Return the [X, Y] coordinate for the center point of the cell that contains the specified text.  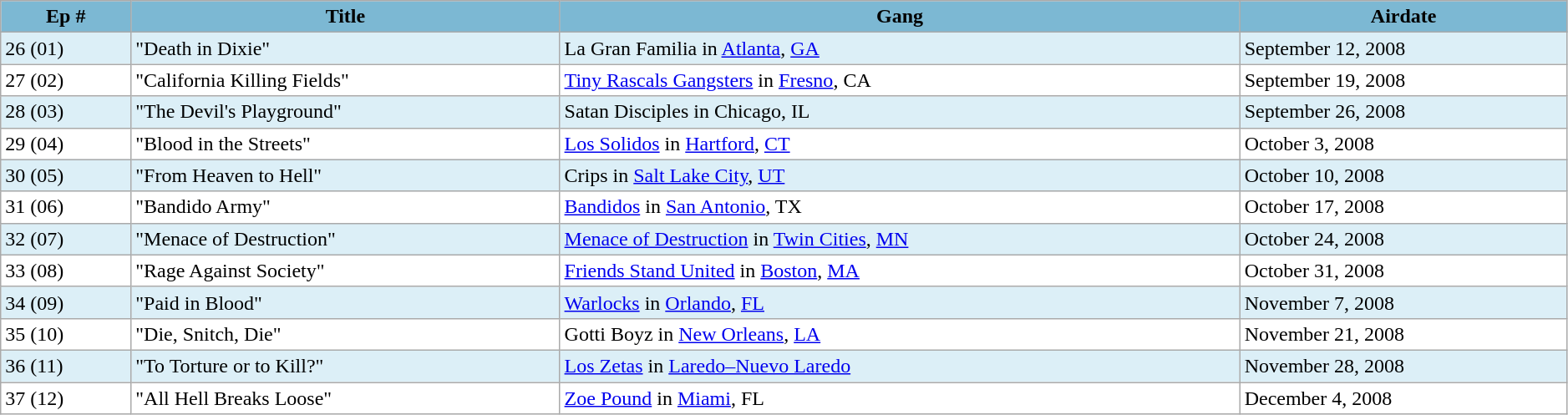
November 7, 2008 [1403, 302]
29 (04) [66, 144]
"Die, Snitch, Die" [346, 334]
Friends Stand United in Boston, MA [900, 271]
32 (07) [66, 239]
28 (03) [66, 112]
Los Zetas in Laredo–Nuevo Laredo [900, 366]
"Paid in Blood" [346, 302]
"To Torture or to Kill?" [346, 366]
"Bandido Army" [346, 207]
"California Killing Fields" [346, 80]
"Rage Against Society" [346, 271]
"From Heaven to Hell" [346, 175]
"The Devil's Playground" [346, 112]
33 (08) [66, 271]
October 10, 2008 [1403, 175]
December 4, 2008 [1403, 398]
La Gran Familia in Atlanta, GA [900, 48]
Airdate [1403, 17]
October 17, 2008 [1403, 207]
Bandidos in San Antonio, TX [900, 207]
34 (09) [66, 302]
Satan Disciples in Chicago, IL [900, 112]
Zoe Pound in Miami, FL [900, 398]
September 12, 2008 [1403, 48]
Crips in Salt Lake City, UT [900, 175]
October 3, 2008 [1403, 144]
35 (10) [66, 334]
Menace of Destruction in Twin Cities, MN [900, 239]
"Blood in the Streets" [346, 144]
"Menace of Destruction" [346, 239]
Title [346, 17]
November 21, 2008 [1403, 334]
Los Solidos in Hartford, CT [900, 144]
30 (05) [66, 175]
September 26, 2008 [1403, 112]
September 19, 2008 [1403, 80]
November 28, 2008 [1403, 366]
Gotti Boyz in New Orleans, LA [900, 334]
October 24, 2008 [1403, 239]
Warlocks in Orlando, FL [900, 302]
Tiny Rascals Gangsters in Fresno, CA [900, 80]
October 31, 2008 [1403, 271]
"All Hell Breaks Loose" [346, 398]
31 (06) [66, 207]
37 (12) [66, 398]
Gang [900, 17]
Ep # [66, 17]
27 (02) [66, 80]
"Death in Dixie" [346, 48]
36 (11) [66, 366]
26 (01) [66, 48]
